Search for the cell housing the specified text and yield its [x, y] center coordinate. 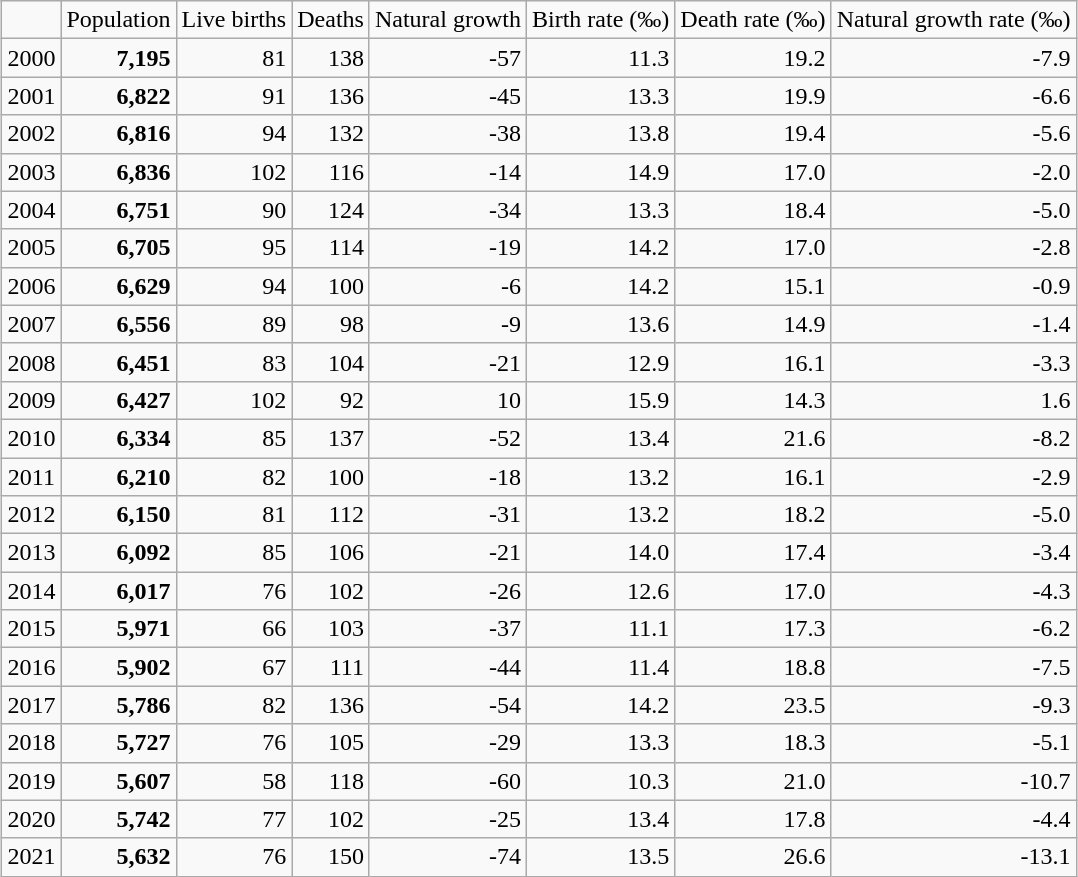
2000 [32, 58]
2001 [32, 96]
6,822 [118, 96]
6,017 [118, 591]
7,195 [118, 58]
13.8 [600, 134]
2007 [32, 324]
2003 [32, 172]
116 [331, 172]
2019 [32, 781]
14.3 [753, 400]
6,705 [118, 248]
21.6 [753, 438]
2006 [32, 286]
2004 [32, 210]
-5.6 [954, 134]
11.4 [600, 667]
2016 [32, 667]
77 [234, 819]
6,836 [118, 172]
66 [234, 629]
-44 [448, 667]
105 [331, 743]
124 [331, 210]
-6.6 [954, 96]
-4.4 [954, 819]
23.5 [753, 705]
-6 [448, 286]
-1.4 [954, 324]
132 [331, 134]
1.6 [954, 400]
10 [448, 400]
150 [331, 857]
-14 [448, 172]
17.8 [753, 819]
-52 [448, 438]
2013 [32, 553]
118 [331, 781]
5,786 [118, 705]
-45 [448, 96]
-3.3 [954, 362]
6,092 [118, 553]
-2.9 [954, 477]
6,556 [118, 324]
98 [331, 324]
18.2 [753, 515]
12.9 [600, 362]
-29 [448, 743]
21.0 [753, 781]
6,451 [118, 362]
17.4 [753, 553]
92 [331, 400]
13.5 [600, 857]
-38 [448, 134]
-8.2 [954, 438]
6,751 [118, 210]
6,150 [118, 515]
11.3 [600, 58]
2008 [32, 362]
6,334 [118, 438]
2015 [32, 629]
Population [118, 20]
18.4 [753, 210]
5,632 [118, 857]
111 [331, 667]
5,902 [118, 667]
2018 [32, 743]
15.9 [600, 400]
6,427 [118, 400]
-10.7 [954, 781]
-2.0 [954, 172]
6,816 [118, 134]
Birth rate (‰) [600, 20]
-13.1 [954, 857]
-3.4 [954, 553]
Deaths [331, 20]
15.1 [753, 286]
-2.8 [954, 248]
2002 [32, 134]
6,629 [118, 286]
83 [234, 362]
2020 [32, 819]
2012 [32, 515]
103 [331, 629]
13.6 [600, 324]
19.2 [753, 58]
137 [331, 438]
-25 [448, 819]
Live births [234, 20]
2009 [32, 400]
12.6 [600, 591]
138 [331, 58]
-60 [448, 781]
5,971 [118, 629]
-6.2 [954, 629]
18.3 [753, 743]
17.3 [753, 629]
91 [234, 96]
106 [331, 553]
-4.3 [954, 591]
-7.5 [954, 667]
-26 [448, 591]
104 [331, 362]
Death rate (‰) [753, 20]
5,607 [118, 781]
18.8 [753, 667]
-9.3 [954, 705]
2014 [32, 591]
6,210 [118, 477]
Natural growth [448, 20]
-7.9 [954, 58]
11.1 [600, 629]
58 [234, 781]
-18 [448, 477]
-0.9 [954, 286]
2010 [32, 438]
-37 [448, 629]
2005 [32, 248]
10.3 [600, 781]
-34 [448, 210]
112 [331, 515]
67 [234, 667]
2021 [32, 857]
-74 [448, 857]
114 [331, 248]
-5.1 [954, 743]
-57 [448, 58]
19.4 [753, 134]
-9 [448, 324]
2017 [32, 705]
89 [234, 324]
-54 [448, 705]
-31 [448, 515]
5,742 [118, 819]
19.9 [753, 96]
14.0 [600, 553]
2011 [32, 477]
-19 [448, 248]
26.6 [753, 857]
Natural growth rate (‰) [954, 20]
95 [234, 248]
5,727 [118, 743]
90 [234, 210]
